For the text-containing cell, return its midpoint in (X, Y) coordinate format. 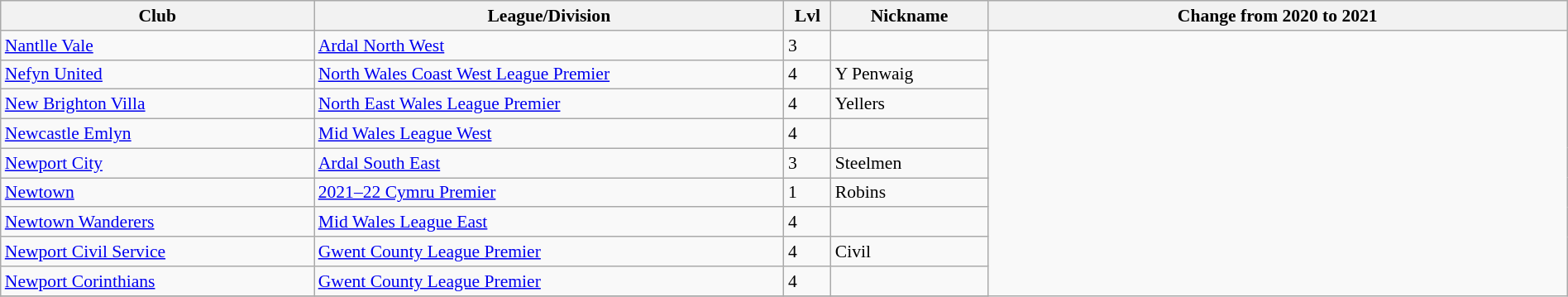
North East Wales League Premier (549, 104)
Nantlle Vale (157, 46)
Nickname (910, 16)
2021–22 Cymru Premier (549, 193)
Mid Wales League East (549, 223)
Ardal North West (549, 46)
Club (157, 16)
Newcastle Emlyn (157, 134)
Newtown (157, 193)
Steelmen (910, 163)
Ardal South East (549, 163)
Newport City (157, 163)
Yellers (910, 104)
League/Division (549, 16)
New Brighton Villa (157, 104)
Robins (910, 193)
North Wales Coast West League Premier (549, 74)
Newtown Wanderers (157, 223)
Change from 2020 to 2021 (1277, 16)
Y Penwaig (910, 74)
Newport Civil Service (157, 251)
Lvl (807, 16)
Nefyn United (157, 74)
Civil (910, 251)
Mid Wales League West (549, 134)
1 (807, 193)
Newport Corinthians (157, 281)
